Extract the [X, Y] coordinate from the center of the cell holding the provided text.  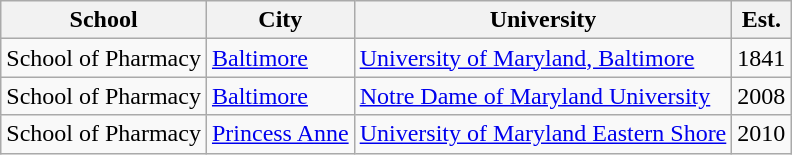
University of Maryland Eastern Shore [543, 134]
2010 [762, 134]
2008 [762, 96]
Notre Dame of Maryland University [543, 96]
University [543, 20]
City [280, 20]
Est. [762, 20]
School [104, 20]
University of Maryland, Baltimore [543, 58]
Princess Anne [280, 134]
1841 [762, 58]
